Pinpoint the cell where the given text exists, returning its [X, Y] midpoint coordinate. 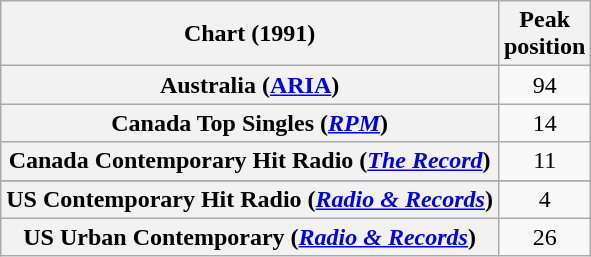
Peakposition [544, 34]
Canada Top Singles (RPM) [250, 123]
14 [544, 123]
Australia (ARIA) [250, 85]
US Urban Contemporary (Radio & Records) [250, 237]
Canada Contemporary Hit Radio (The Record) [250, 161]
4 [544, 199]
Chart (1991) [250, 34]
11 [544, 161]
26 [544, 237]
US Contemporary Hit Radio (Radio & Records) [250, 199]
94 [544, 85]
